Pinpoint the cell where the given text exists, returning its [X, Y] midpoint coordinate. 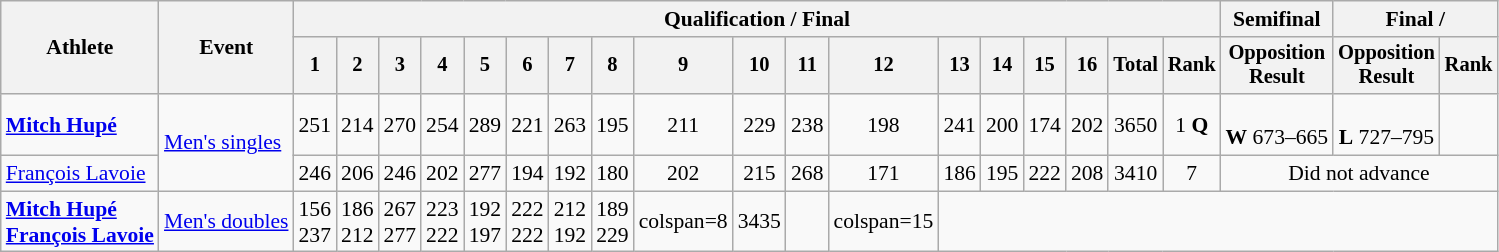
10 [760, 66]
colspan=15 [883, 222]
16 [1088, 66]
Event [226, 48]
5 [486, 66]
156237 [316, 222]
3410 [1136, 174]
Semifinal [1278, 19]
263 [570, 124]
François Lavoie [80, 174]
3435 [760, 222]
15 [1044, 66]
229 [760, 124]
2 [358, 66]
251 [316, 124]
194 [528, 174]
289 [486, 124]
3650 [1136, 124]
14 [1002, 66]
212192 [570, 222]
Qualification / Final [758, 19]
13 [960, 66]
Mitch HupéFrançois Lavoie [80, 222]
174 [1044, 124]
222 [1044, 174]
223222 [442, 222]
9 [684, 66]
221 [528, 124]
241 [960, 124]
Final / [1415, 19]
4 [442, 66]
277 [486, 174]
Mitch Hupé [80, 124]
Men's singles [226, 142]
Did not advance [1360, 174]
12 [883, 66]
11 [808, 66]
222222 [528, 222]
192197 [486, 222]
Athlete [80, 48]
6 [528, 66]
180 [612, 174]
238 [808, 124]
211 [684, 124]
270 [400, 124]
214 [358, 124]
254 [442, 124]
200 [1002, 124]
1 [316, 66]
186 [960, 174]
1 Q [1192, 124]
3 [400, 66]
Men's doubles [226, 222]
186212 [358, 222]
268 [808, 174]
L 727–795 [1386, 124]
267277 [400, 222]
189229 [612, 222]
215 [760, 174]
206 [358, 174]
171 [883, 174]
Total [1136, 66]
192 [570, 174]
W 673–665 [1278, 124]
colspan=8 [684, 222]
208 [1088, 174]
8 [612, 66]
198 [883, 124]
